Identify which cell holds the provided text, then report its (X, Y) central coordinate. 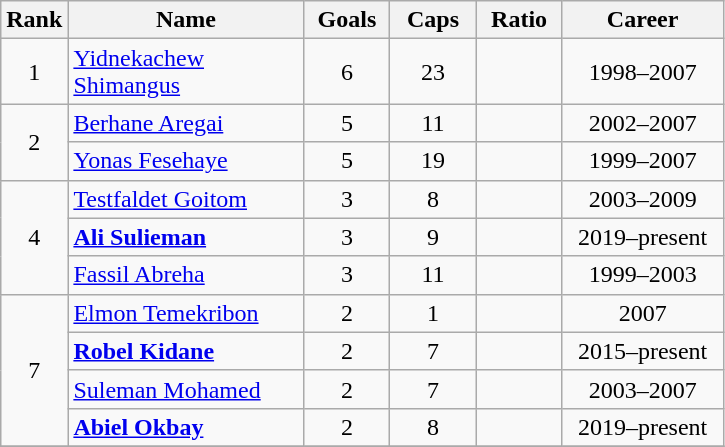
Yidnekachew Shimangus (186, 72)
4 (34, 237)
2003–2007 (642, 389)
23 (433, 72)
2002–2007 (642, 123)
2007 (642, 313)
Robel Kidane (186, 351)
Elmon Temekribon (186, 313)
Testfaldet Goitom (186, 199)
6 (347, 72)
Career (642, 20)
Goals (347, 20)
9 (433, 237)
1998–2007 (642, 72)
2003–2009 (642, 199)
1999–2003 (642, 275)
Abiel Okbay (186, 427)
Ratio (519, 20)
Berhane Aregai (186, 123)
Name (186, 20)
19 (433, 161)
Rank (34, 20)
Caps (433, 20)
Ali Sulieman (186, 237)
1999–2007 (642, 161)
Suleman Mohamed (186, 389)
2015–present (642, 351)
Yonas Fesehaye (186, 161)
Fassil Abreha (186, 275)
